Find where the given text appears and provide that cell's center as (x, y) coordinate. 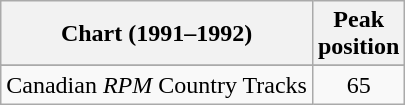
Chart (1991–1992) (157, 34)
Canadian RPM Country Tracks (157, 85)
65 (358, 85)
Peakposition (358, 34)
